Capture the cell that displays the provided text and extract its (x, y) central coordinate. 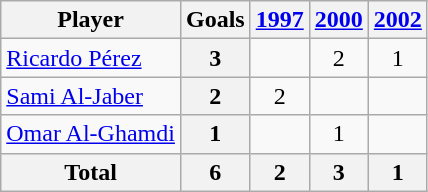
6 (215, 172)
Omar Al-Ghamdi (91, 134)
Total (91, 172)
Ricardo Pérez (91, 58)
1997 (280, 20)
2000 (338, 20)
2002 (398, 20)
Goals (215, 20)
Sami Al-Jaber (91, 96)
Player (91, 20)
